Extract the (x, y) coordinate from the center of the cell holding the provided text.  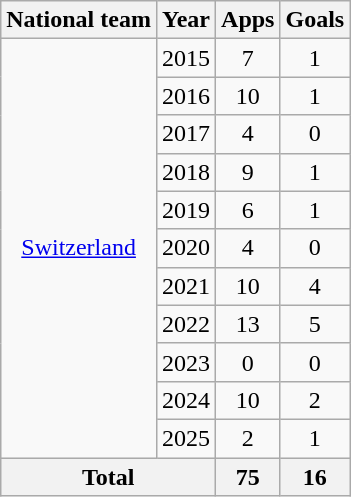
2015 (186, 58)
16 (315, 477)
2022 (186, 324)
2016 (186, 96)
9 (248, 172)
6 (248, 210)
2025 (186, 438)
75 (248, 477)
National team (79, 20)
Total (108, 477)
13 (248, 324)
Year (186, 20)
Goals (315, 20)
2019 (186, 210)
7 (248, 58)
2017 (186, 134)
2021 (186, 286)
2018 (186, 172)
5 (315, 324)
Switzerland (79, 248)
2024 (186, 400)
2020 (186, 248)
2023 (186, 362)
Apps (248, 20)
